Find where the given text appears and provide that cell's center as (X, Y) coordinate. 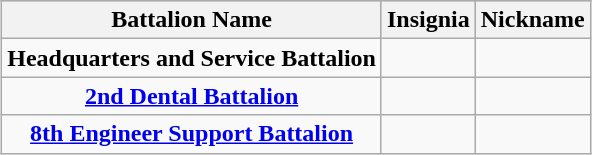
2nd Dental Battalion (192, 96)
Nickname (532, 20)
Headquarters and Service Battalion (192, 58)
Battalion Name (192, 20)
8th Engineer Support Battalion (192, 134)
Insignia (428, 20)
